Detect which cell encompasses the target text, then output its (x, y) center coordinate. 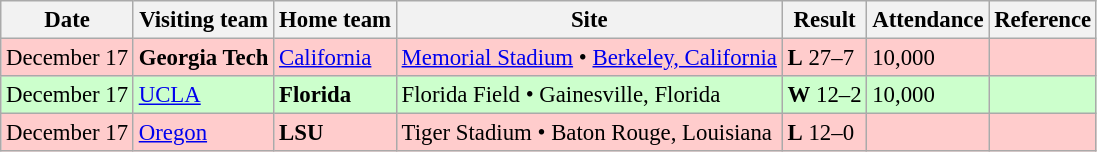
Florida (336, 95)
L 12–0 (824, 133)
Florida Field • Gainesville, Florida (589, 95)
W 12–2 (824, 95)
Memorial Stadium • Berkeley, California (589, 58)
Reference (1043, 20)
Site (589, 20)
Georgia Tech (203, 58)
Visiting team (203, 20)
California (336, 58)
Tiger Stadium • Baton Rouge, Louisiana (589, 133)
Home team (336, 20)
L 27–7 (824, 58)
Oregon (203, 133)
UCLA (203, 95)
LSU (336, 133)
Attendance (928, 20)
Date (68, 20)
Result (824, 20)
